From the cell containing the given text, extract its center point as [x, y] coordinate. 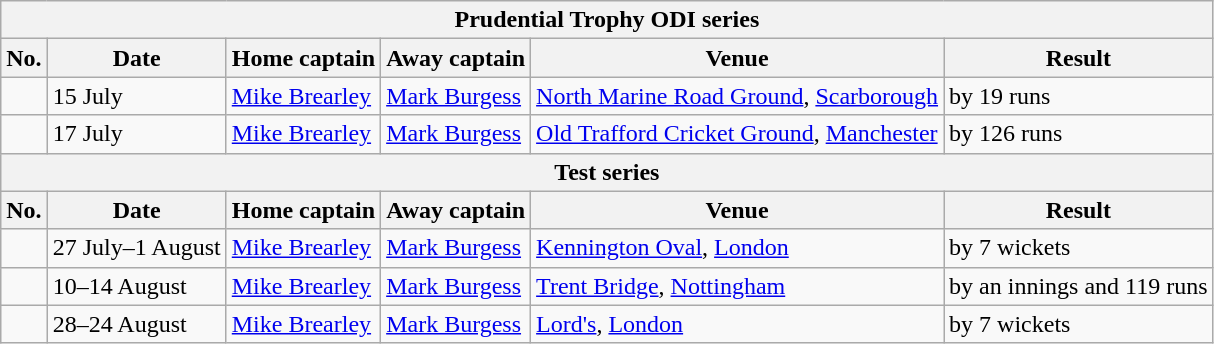
Test series [607, 172]
Lord's, London [738, 324]
by 126 runs [1078, 134]
10–14 August [136, 286]
Prudential Trophy ODI series [607, 20]
North Marine Road Ground, Scarborough [738, 96]
17 July [136, 134]
27 July–1 August [136, 248]
Trent Bridge, Nottingham [738, 286]
by 19 runs [1078, 96]
Old Trafford Cricket Ground, Manchester [738, 134]
15 July [136, 96]
Kennington Oval, London [738, 248]
by an innings and 119 runs [1078, 286]
28–24 August [136, 324]
